Find where the given text appears and provide that cell's center as [x, y] coordinate. 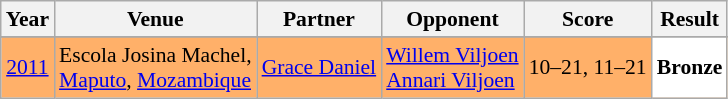
Year [28, 19]
Venue [156, 19]
10–21, 11–21 [588, 68]
Result [690, 19]
Score [588, 19]
Partner [320, 19]
Bronze [690, 68]
2011 [28, 68]
Grace Daniel [320, 68]
Escola Josina Machel,Maputo, Mozambique [156, 68]
Opponent [452, 19]
Willem Viljoen Annari Viljoen [452, 68]
